Find where the given text appears and provide that cell's center as (x, y) coordinate. 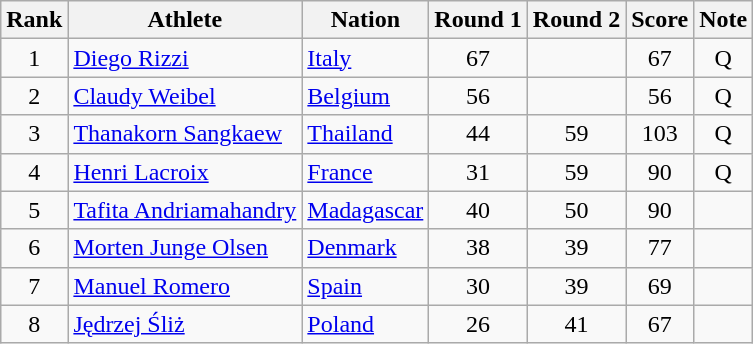
Athlete (185, 20)
38 (478, 248)
4 (34, 172)
3 (34, 134)
Claudy Weibel (185, 96)
Note (724, 20)
41 (576, 324)
Morten Junge Olsen (185, 248)
5 (34, 210)
Spain (366, 286)
Belgium (366, 96)
50 (576, 210)
Denmark (366, 248)
Poland (366, 324)
1 (34, 58)
Madagascar (366, 210)
Tafita Andriamahandry (185, 210)
Italy (366, 58)
8 (34, 324)
Rank (34, 20)
77 (660, 248)
France (366, 172)
Nation (366, 20)
Diego Rizzi (185, 58)
103 (660, 134)
30 (478, 286)
7 (34, 286)
Manuel Romero (185, 286)
2 (34, 96)
Henri Lacroix (185, 172)
Thailand (366, 134)
26 (478, 324)
Score (660, 20)
44 (478, 134)
Round 1 (478, 20)
40 (478, 210)
Round 2 (576, 20)
31 (478, 172)
Thanakorn Sangkaew (185, 134)
Jędrzej Śliż (185, 324)
6 (34, 248)
69 (660, 286)
